Scan for the cell matching the given text and deliver its (X, Y) coordinate at center. 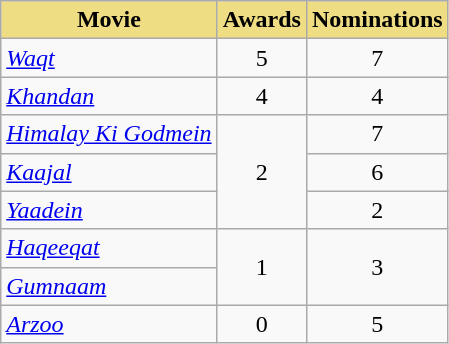
Khandan (109, 96)
Himalay Ki Godmein (109, 134)
Nominations (377, 20)
Gumnaam (109, 286)
Waqt (109, 58)
1 (262, 267)
Arzoo (109, 324)
Yaadein (109, 210)
Kaajal (109, 172)
0 (262, 324)
Awards (262, 20)
3 (377, 267)
Movie (109, 20)
Haqeeqat (109, 248)
6 (377, 172)
